Search for the cell housing the specified text and yield its [X, Y] center coordinate. 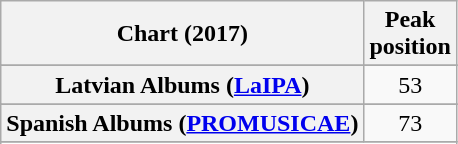
Chart (2017) [182, 34]
73 [410, 123]
Peakposition [410, 34]
53 [410, 85]
Spanish Albums (PROMUSICAE) [182, 123]
Latvian Albums (LaIPA) [182, 85]
